Return [x, y] of the center of cell containing provided text 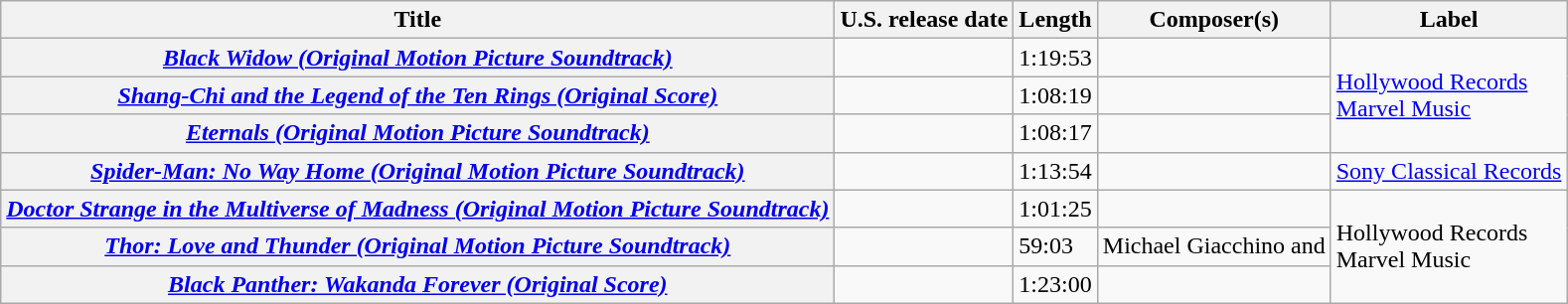
Shang-Chi and the Legend of the Ten Rings (Original Score) [417, 95]
1:08:19 [1055, 95]
59:03 [1055, 246]
Thor: Love and Thunder (Original Motion Picture Soundtrack) [417, 246]
Label [1449, 20]
Black Panther: Wakanda Forever (Original Score) [417, 284]
1:23:00 [1055, 284]
1:08:17 [1055, 133]
Title [417, 20]
1:19:53 [1055, 58]
U.S. release date [924, 20]
Eternals (Original Motion Picture Soundtrack) [417, 133]
1:01:25 [1055, 209]
Black Widow (Original Motion Picture Soundtrack) [417, 58]
Composer(s) [1214, 20]
Spider-Man: No Way Home (Original Motion Picture Soundtrack) [417, 171]
Sony Classical Records [1449, 171]
1:13:54 [1055, 171]
Doctor Strange in the Multiverse of Madness (Original Motion Picture Soundtrack) [417, 209]
Length [1055, 20]
Michael Giacchino and [1214, 246]
